Pinpoint the cell where the given text exists, returning its (X, Y) midpoint coordinate. 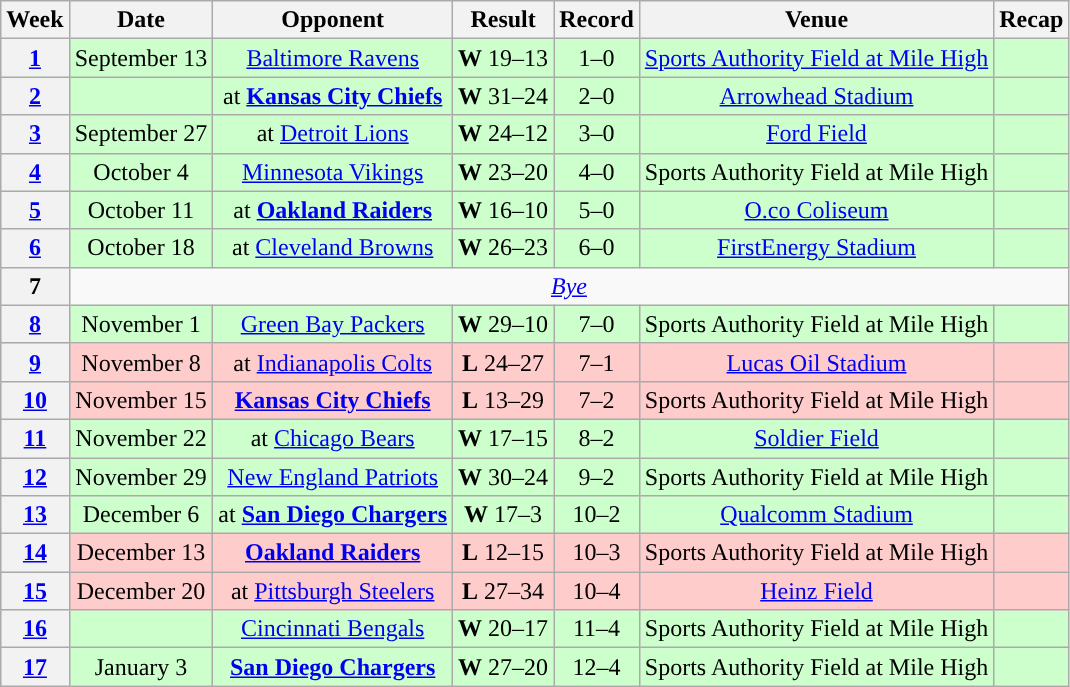
10 (35, 400)
November 29 (141, 477)
O.co Coliseum (816, 210)
W 20–17 (504, 629)
Ford Field (816, 134)
W 24–12 (504, 134)
November 1 (141, 324)
Result (504, 20)
5 (35, 210)
4–0 (597, 172)
7–0 (597, 324)
New England Patriots (333, 477)
W 30–24 (504, 477)
December 13 (141, 553)
FirstEnergy Stadium (816, 248)
15 (35, 591)
2 (35, 96)
Recap (1032, 20)
September 13 (141, 58)
L 24–27 (504, 362)
October 18 (141, 248)
Minnesota Vikings (333, 172)
2–0 (597, 96)
10–4 (597, 591)
at Kansas City Chiefs (333, 96)
Record (597, 20)
November 15 (141, 400)
1 (35, 58)
at Detroit Lions (333, 134)
5–0 (597, 210)
7–2 (597, 400)
12 (35, 477)
13 (35, 515)
6 (35, 248)
7–1 (597, 362)
W 16–10 (504, 210)
10–2 (597, 515)
14 (35, 553)
7 (35, 286)
September 27 (141, 134)
10–3 (597, 553)
November 8 (141, 362)
W 27–20 (504, 667)
L 13–29 (504, 400)
Week (35, 20)
W 19–13 (504, 58)
8 (35, 324)
3 (35, 134)
at San Diego Chargers (333, 515)
9–2 (597, 477)
October 4 (141, 172)
W 23–20 (504, 172)
16 (35, 629)
December 6 (141, 515)
December 20 (141, 591)
W 17–3 (504, 515)
November 22 (141, 438)
9 (35, 362)
Qualcomm Stadium (816, 515)
4 (35, 172)
W 26–23 (504, 248)
8–2 (597, 438)
Lucas Oil Stadium (816, 362)
6–0 (597, 248)
1–0 (597, 58)
San Diego Chargers (333, 667)
11 (35, 438)
17 (35, 667)
Soldier Field (816, 438)
at Cleveland Browns (333, 248)
3–0 (597, 134)
11–4 (597, 629)
Date (141, 20)
Green Bay Packers (333, 324)
at Indianapolis Colts (333, 362)
W 31–24 (504, 96)
at Chicago Bears (333, 438)
Heinz Field (816, 591)
at Oakland Raiders (333, 210)
12–4 (597, 667)
L 27–34 (504, 591)
Venue (816, 20)
L 12–15 (504, 553)
W 17–15 (504, 438)
Baltimore Ravens (333, 58)
Arrowhead Stadium (816, 96)
January 3 (141, 667)
Oakland Raiders (333, 553)
at Pittsburgh Steelers (333, 591)
Opponent (333, 20)
October 11 (141, 210)
Cincinnati Bengals (333, 629)
Kansas City Chiefs (333, 400)
Bye (569, 286)
W 29–10 (504, 324)
